Return the [X, Y] coordinate for the center point of the cell that contains the specified text.  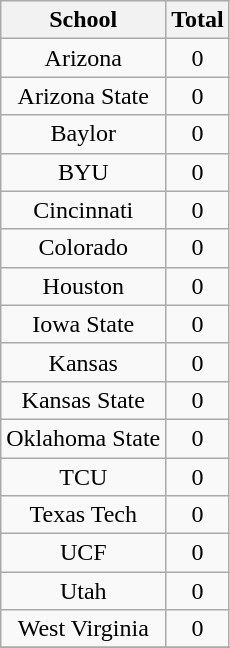
Colorado [84, 248]
Baylor [84, 134]
UCF [84, 553]
Utah [84, 591]
TCU [84, 477]
Cincinnati [84, 210]
West Virginia [84, 629]
Iowa State [84, 324]
Texas Tech [84, 515]
Arizona State [84, 96]
Houston [84, 286]
School [84, 20]
Total [198, 20]
BYU [84, 172]
Kansas State [84, 400]
Oklahoma State [84, 438]
Kansas [84, 362]
Arizona [84, 58]
